Scan for the cell matching the given text and deliver its (X, Y) coordinate at center. 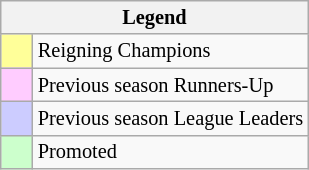
Previous season Runners-Up (170, 85)
Legend (154, 17)
Promoted (170, 152)
Previous season League Leaders (170, 118)
Reigning Champions (170, 51)
